Output the [x, y] coordinate of the center of the cell containing the given text.  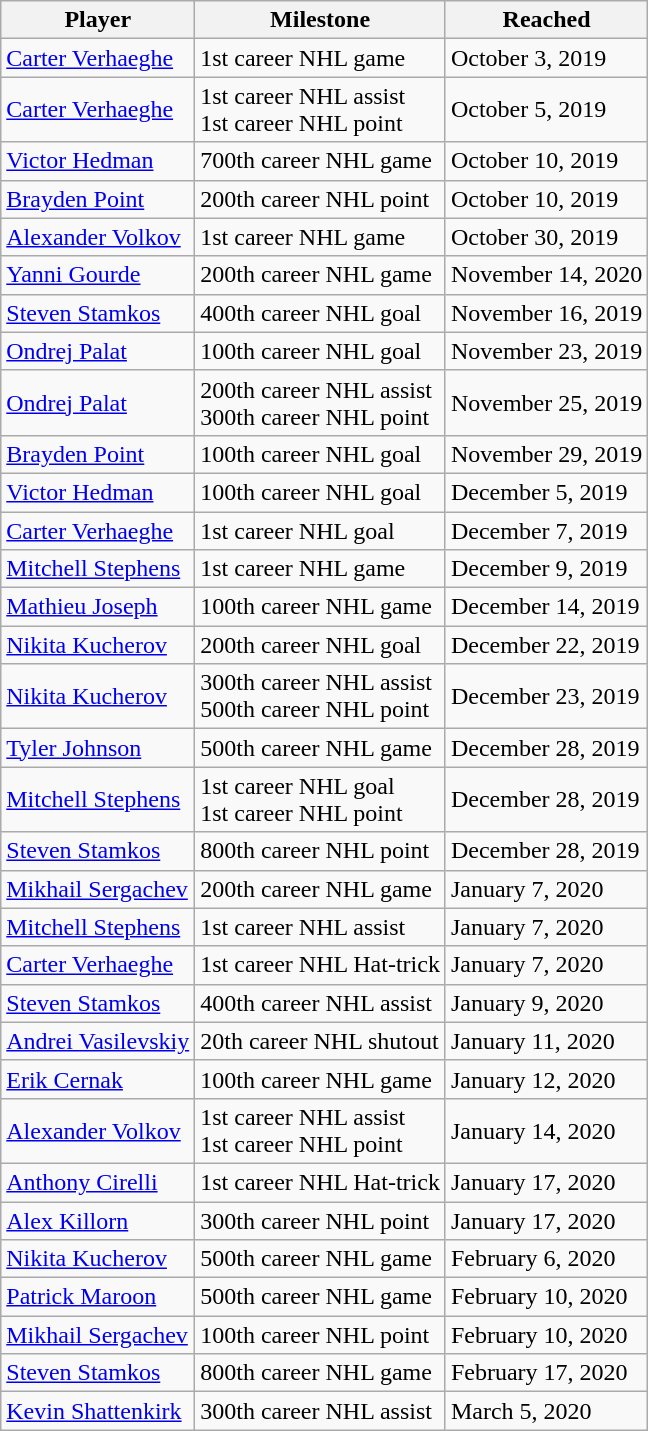
700th career NHL game [320, 161]
February 6, 2020 [546, 1259]
Alex Killorn [98, 1221]
1st career NHL goal1st career NHL point [320, 800]
November 16, 2019 [546, 313]
October 5, 2019 [546, 110]
Milestone [320, 20]
January 14, 2020 [546, 1130]
November 23, 2019 [546, 351]
200th career NHL assist300th career NHL point [320, 402]
300th career NHL point [320, 1221]
January 11, 2020 [546, 1041]
January 12, 2020 [546, 1079]
300th career NHL assist [320, 1411]
October 3, 2019 [546, 58]
December 9, 2019 [546, 569]
400th career NHL goal [320, 313]
October 30, 2019 [546, 237]
200th career NHL point [320, 199]
20th career NHL shutout [320, 1041]
400th career NHL assist [320, 1003]
February 17, 2020 [546, 1373]
December 14, 2019 [546, 607]
December 22, 2019 [546, 645]
December 7, 2019 [546, 531]
November 29, 2019 [546, 454]
Tyler Johnson [98, 748]
November 25, 2019 [546, 402]
Player [98, 20]
November 14, 2020 [546, 275]
Mathieu Joseph [98, 607]
Andrei Vasilevskiy [98, 1041]
100th career NHL point [320, 1335]
Erik Cernak [98, 1079]
200th career NHL goal [320, 645]
Kevin Shattenkirk [98, 1411]
1st career NHL assist [320, 927]
800th career NHL game [320, 1373]
300th career NHL assist500th career NHL point [320, 696]
Yanni Gourde [98, 275]
800th career NHL point [320, 851]
Reached [546, 20]
1st career NHL goal [320, 531]
Anthony Cirelli [98, 1182]
December 5, 2019 [546, 492]
March 5, 2020 [546, 1411]
January 9, 2020 [546, 1003]
Patrick Maroon [98, 1297]
December 23, 2019 [546, 696]
